Return (X, Y) of the center of cell containing provided text 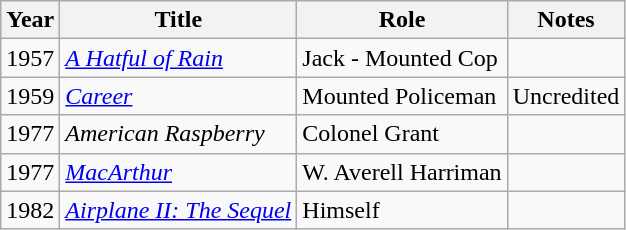
W. Averell Harriman (402, 172)
Colonel Grant (402, 134)
Jack - Mounted Cop (402, 58)
Title (178, 20)
Role (402, 20)
1982 (30, 210)
Career (178, 96)
Mounted Policeman (402, 96)
1959 (30, 96)
Notes (566, 20)
1957 (30, 58)
Year (30, 20)
Airplane II: The Sequel (178, 210)
American Raspberry (178, 134)
MacArthur (178, 172)
A Hatful of Rain (178, 58)
Himself (402, 210)
Uncredited (566, 96)
